Extract the [x, y] coordinate from the center of the cell holding the provided text.  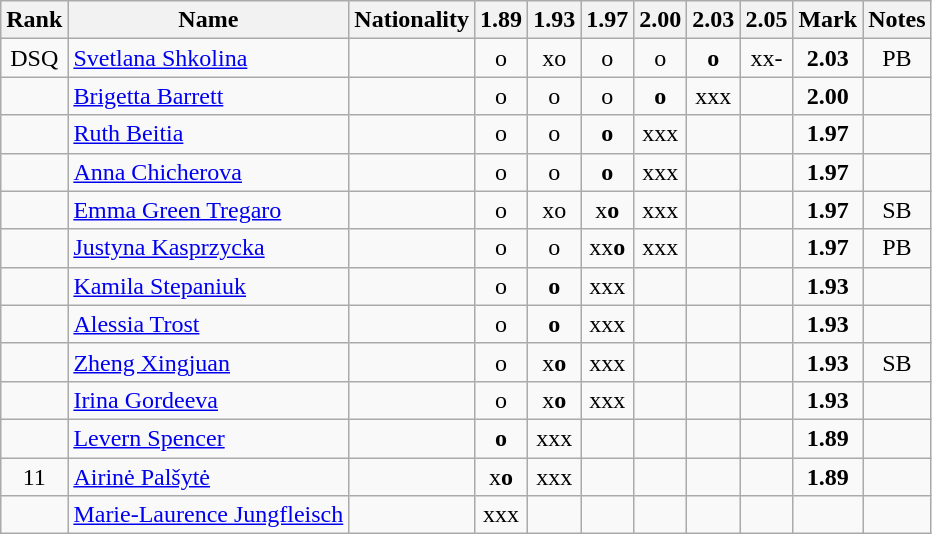
Name [208, 20]
DSQ [34, 58]
Anna Chicherova [208, 172]
Irina Gordeeva [208, 400]
Marie-Laurence Jungfleisch [208, 515]
Svetlana Shkolina [208, 58]
Alessia Trost [208, 324]
Zheng Xingjuan [208, 362]
Notes [897, 20]
Nationality [412, 20]
Airinė Palšytė [208, 477]
Ruth Beitia [208, 134]
Kamila Stepaniuk [208, 286]
xx- [766, 58]
Emma Green Tregaro [208, 210]
Justyna Kasprzycka [208, 248]
Levern Spencer [208, 438]
11 [34, 477]
Rank [34, 20]
xxo [608, 248]
2.05 [766, 20]
Brigetta Barrett [208, 96]
Mark [828, 20]
